Return the (X, Y) coordinate for the center point of the cell that contains the specified text.  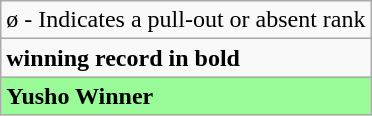
winning record in bold (186, 58)
Yusho Winner (186, 96)
ø - Indicates a pull-out or absent rank (186, 20)
